Capture the cell that displays the provided text and extract its (X, Y) central coordinate. 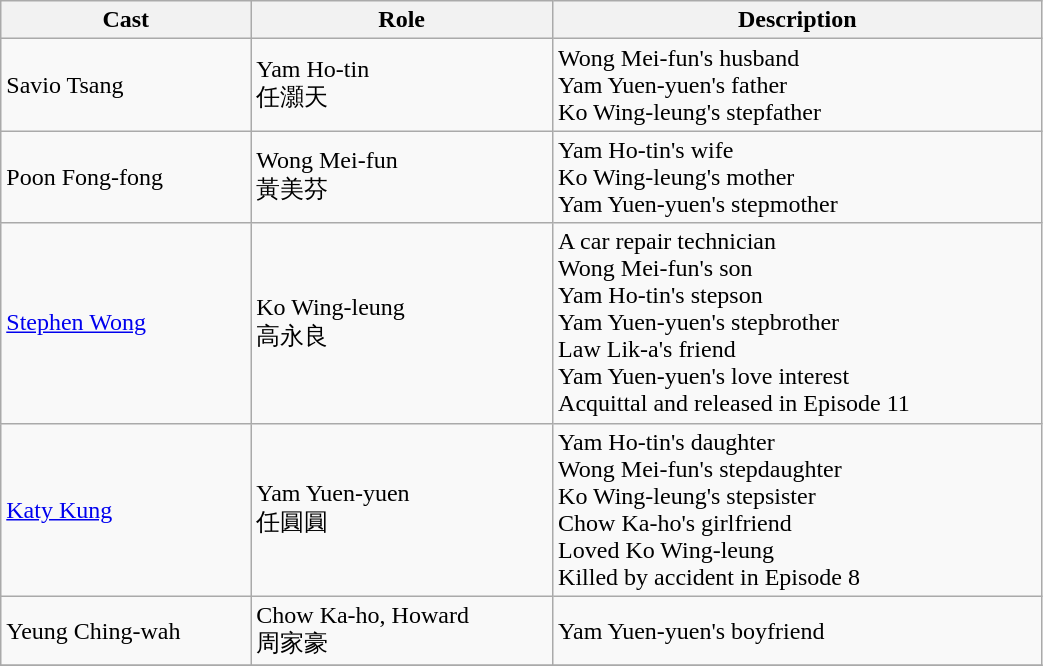
Cast (126, 20)
Yam Ho-tin's wifeKo Wing-leung's motherYam Yuen-yuen's stepmother (798, 177)
Ko Wing-leung高永良 (402, 323)
Stephen Wong (126, 323)
Yam Yuen-yuen's boyfriend (798, 631)
Yeung Ching-wah (126, 631)
Katy Kung (126, 510)
Poon Fong-fong (126, 177)
Wong Mei-fun's husbandYam Yuen-yuen's fatherKo Wing-leung's stepfather (798, 85)
Wong Mei-fun黃美芬 (402, 177)
Role (402, 20)
Chow Ka-ho, Howard周家豪 (402, 631)
Savio Tsang (126, 85)
Yam Ho-tin's daughterWong Mei-fun's stepdaughterKo Wing-leung's stepsisterChow Ka-ho's girlfriendLoved Ko Wing-leungKilled by accident in Episode 8 (798, 510)
Yam Yuen-yuen任圓圓 (402, 510)
Yam Ho-tin任灝天 (402, 85)
Description (798, 20)
